Scan for the cell matching the given text and deliver its [x, y] coordinate at center. 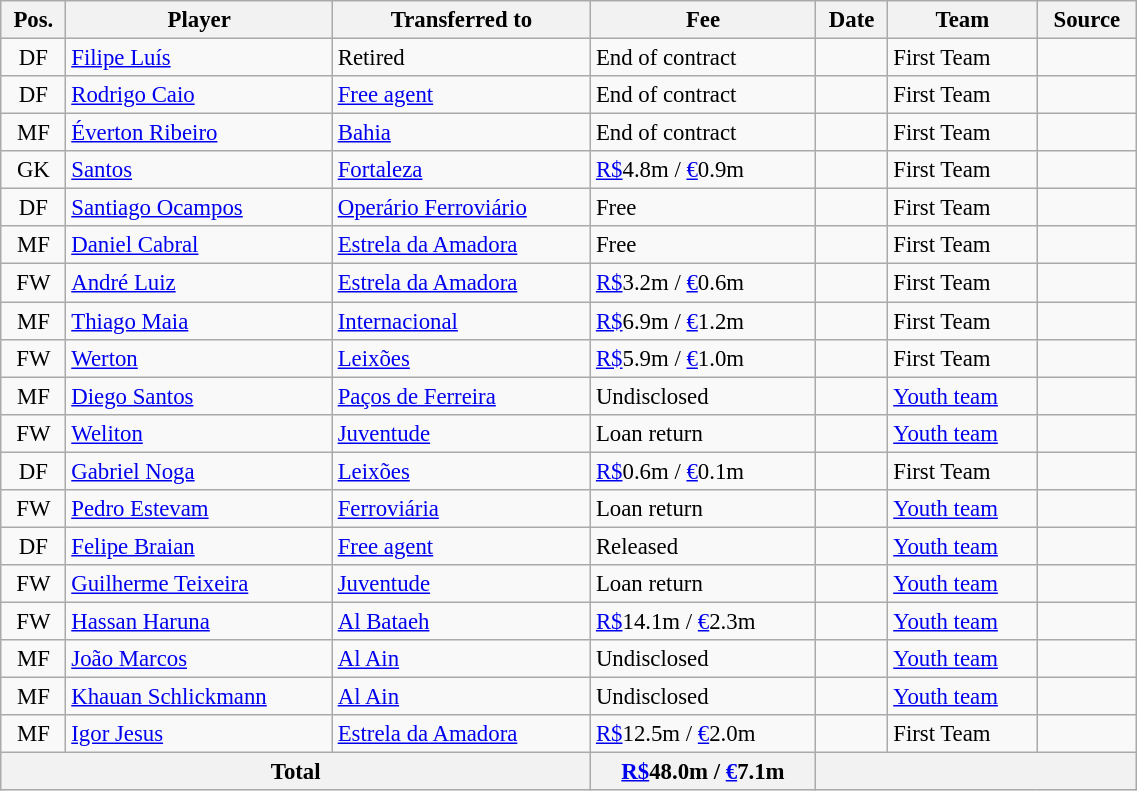
Team [962, 20]
R$6.9m / €1.2m [704, 321]
Transferred to [461, 20]
João Marcos [199, 659]
Diego Santos [199, 396]
Pedro Estevam [199, 509]
Hassan Haruna [199, 621]
Éverton Ribeiro [199, 133]
Al Bataeh [461, 621]
Thiago Maia [199, 321]
Total [296, 772]
Santos [199, 170]
Internacional [461, 321]
Guilherme Teixeira [199, 584]
Khauan Schlickmann [199, 697]
Released [704, 546]
Fortaleza [461, 170]
R$12.5m / €2.0m [704, 734]
Fee [704, 20]
Felipe Braian [199, 546]
Filipe Luís [199, 58]
Igor Jesus [199, 734]
Werton [199, 358]
Retired [461, 58]
GK [34, 170]
Gabriel Noga [199, 471]
R$48.0m / €7.1m [704, 772]
Pos. [34, 20]
Paços de Ferreira [461, 396]
Weliton [199, 433]
R$14.1m / €2.3m [704, 621]
Operário Ferroviário [461, 208]
R$3.2m / €0.6m [704, 283]
Daniel Cabral [199, 245]
R$0.6m / €0.1m [704, 471]
André Luiz [199, 283]
Santiago Ocampos [199, 208]
R$5.9m / €1.0m [704, 358]
Player [199, 20]
Rodrigo Caio [199, 95]
Ferroviária [461, 509]
Date [852, 20]
R$4.8m / €0.9m [704, 170]
Bahia [461, 133]
Source [1087, 20]
